From the cell containing the given text, extract its center point as (x, y) coordinate. 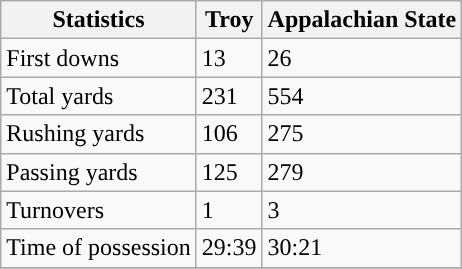
554 (362, 96)
First downs (99, 58)
26 (362, 58)
13 (229, 58)
231 (229, 96)
Passing yards (99, 172)
3 (362, 210)
29:39 (229, 248)
1 (229, 210)
275 (362, 134)
Troy (229, 20)
Appalachian State (362, 20)
30:21 (362, 248)
106 (229, 134)
Time of possession (99, 248)
Turnovers (99, 210)
Statistics (99, 20)
279 (362, 172)
Rushing yards (99, 134)
Total yards (99, 96)
125 (229, 172)
